Output the [x, y] coordinate of the center of the cell containing the given text.  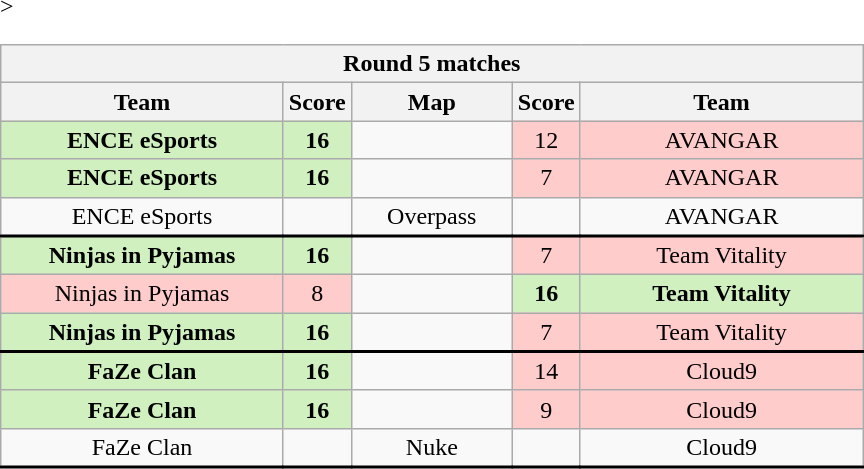
Overpass [432, 216]
9 [546, 409]
12 [546, 140]
Round 5 matches [432, 64]
Nuke [432, 448]
Map [432, 102]
8 [317, 294]
14 [546, 372]
